Find where the given text appears and provide that cell's center as [X, Y] coordinate. 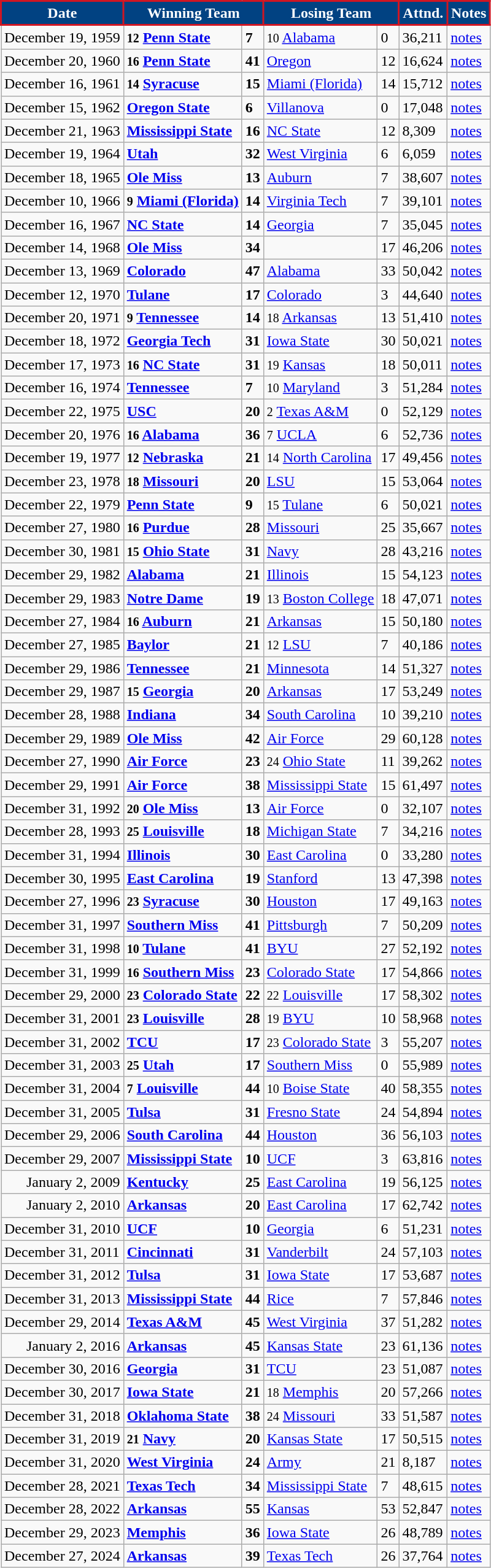
16,624 [423, 61]
51,587 [423, 1416]
Georgia Tech [183, 341]
9 Tennessee [183, 318]
48,615 [423, 1486]
58,302 [423, 995]
44,640 [423, 294]
Oregon State [183, 107]
Fresno State [320, 1112]
40,186 [423, 644]
6,059 [423, 154]
Utah [183, 154]
December 29, 1991 [63, 785]
56,125 [423, 1182]
December 28, 1988 [63, 715]
57,266 [423, 1392]
Oklahoma State [183, 1416]
20 Ole Miss [183, 808]
December 29, 2000 [63, 995]
USC [183, 411]
December 31, 1992 [63, 808]
December 28, 2021 [63, 1486]
22 Louisville [320, 995]
December 21, 1963 [63, 131]
58,355 [423, 1089]
39 [253, 1556]
December 31, 2013 [63, 1299]
14 North Carolina [320, 458]
December 28, 2022 [63, 1509]
10 Alabama [320, 37]
December 16, 1974 [63, 388]
58,968 [423, 1018]
17,048 [423, 107]
8,187 [423, 1462]
13 Boston College [320, 598]
54,123 [423, 574]
51,087 [423, 1369]
47,071 [423, 598]
21 Navy [183, 1439]
37,764 [423, 1556]
Kansas [320, 1509]
18 Arkansas [320, 318]
32,107 [423, 808]
52,847 [423, 1509]
December 19, 1964 [63, 154]
7 Louisville [183, 1089]
53 [388, 1509]
Attnd. [423, 14]
December 31, 2010 [63, 1229]
37 [388, 1322]
49,456 [423, 458]
December 31, 1999 [63, 971]
27 [388, 948]
December 27, 1990 [63, 762]
December 20, 1971 [63, 318]
16 Penn State [183, 61]
48,789 [423, 1532]
50,180 [423, 621]
15 Georgia [183, 692]
December 20, 1960 [63, 61]
22 [253, 995]
57,846 [423, 1299]
60,128 [423, 738]
10 Tulane [183, 948]
Missouri [320, 528]
9 Miami (Florida) [183, 201]
18 Memphis [320, 1392]
December 17, 1973 [63, 365]
December 27, 1985 [63, 644]
December 13, 1969 [63, 271]
Stanford [320, 878]
December 31, 1998 [63, 948]
63,816 [423, 1159]
December 14, 1968 [63, 247]
December 29, 1986 [63, 668]
47 [253, 271]
24 Missouri [320, 1416]
December 31, 1997 [63, 925]
36,211 [423, 37]
35,045 [423, 224]
LSU [320, 481]
12 Penn State [183, 37]
Notre Dame [183, 598]
51,284 [423, 388]
50,011 [423, 365]
19 BYU [320, 1018]
December 18, 1965 [63, 177]
Cincinnati [183, 1252]
29 [388, 738]
43,216 [423, 551]
December 30, 1981 [63, 551]
53,249 [423, 692]
December 30, 1995 [63, 878]
January 2, 2010 [63, 1205]
53,687 [423, 1275]
2 Texas A&M [320, 411]
December 29, 1987 [63, 692]
January 2, 2016 [63, 1345]
December 29, 1982 [63, 574]
December 30, 2016 [63, 1369]
16 Alabama [183, 434]
39,262 [423, 762]
50,042 [423, 271]
51,410 [423, 318]
December 28, 1993 [63, 832]
December 19, 1977 [63, 458]
33,280 [423, 855]
Michigan State [320, 832]
10 Boise State [320, 1089]
December 31, 2001 [63, 1018]
December 15, 1962 [63, 107]
December 27, 1996 [63, 902]
December 29, 1983 [63, 598]
Auburn [320, 177]
50,515 [423, 1439]
Memphis [183, 1532]
15,712 [423, 84]
December 20, 1976 [63, 434]
Rice [320, 1299]
December 12, 1970 [63, 294]
Colorado State [320, 971]
Virginia Tech [320, 201]
61,497 [423, 785]
7 UCLA [320, 434]
December 31, 2004 [63, 1089]
23 Syracuse [183, 902]
December 31, 1994 [63, 855]
Minnesota [320, 668]
Villanova [320, 107]
Notes [469, 14]
39,101 [423, 201]
55,207 [423, 1041]
55,989 [423, 1065]
December 27, 2024 [63, 1556]
18 Missouri [183, 481]
34,216 [423, 832]
40 [388, 1089]
December 30, 2017 [63, 1392]
54,866 [423, 971]
December 10, 1966 [63, 201]
Date [63, 14]
51,282 [423, 1322]
25 Utah [183, 1065]
December 29, 2023 [63, 1532]
December 19, 1959 [63, 37]
62,742 [423, 1205]
8,309 [423, 131]
53,064 [423, 481]
December 23, 1978 [63, 481]
10 Maryland [320, 388]
38,607 [423, 177]
39,210 [423, 715]
52,736 [423, 434]
December 31, 2003 [63, 1065]
15 Tulane [320, 504]
16 Purdue [183, 528]
December 31, 2012 [63, 1275]
December 29, 2007 [63, 1159]
16 [253, 131]
December 31, 2019 [63, 1439]
51,231 [423, 1229]
47,398 [423, 878]
35,667 [423, 528]
December 27, 1984 [63, 621]
December 31, 2005 [63, 1112]
December 16, 1961 [63, 84]
Indiana [183, 715]
Winning Team [193, 14]
Losing Team [331, 14]
61,136 [423, 1345]
14 Syracuse [183, 84]
11 [388, 762]
42 [253, 738]
16 NC State [183, 365]
49,163 [423, 902]
23 Louisville [183, 1018]
32 [253, 154]
19 Kansas [320, 365]
16 Southern Miss [183, 971]
December 31, 2020 [63, 1462]
50,209 [423, 925]
57,103 [423, 1252]
December 18, 1972 [63, 341]
Miami (Florida) [320, 84]
Navy [320, 551]
Texas A&M [183, 1322]
52,192 [423, 948]
15 Ohio State [183, 551]
52,129 [423, 411]
51,327 [423, 668]
9 [253, 504]
12 Nebraska [183, 458]
Kentucky [183, 1182]
12 LSU [320, 644]
54,894 [423, 1112]
December 22, 1975 [63, 411]
December 29, 2014 [63, 1322]
December 29, 2006 [63, 1135]
Tulane [183, 294]
January 2, 2009 [63, 1182]
Penn State [183, 504]
December 29, 1989 [63, 738]
Oregon [320, 61]
December 16, 1967 [63, 224]
Vanderbilt [320, 1252]
25 Louisville [183, 832]
BYU [320, 948]
December 27, 1980 [63, 528]
16 Auburn [183, 621]
Pittsburgh [320, 925]
55 [253, 1509]
56,103 [423, 1135]
December 31, 2011 [63, 1252]
46,206 [423, 247]
December 22, 1979 [63, 504]
December 31, 2002 [63, 1041]
Army [320, 1462]
Baylor [183, 644]
December 31, 2018 [63, 1416]
24 Ohio State [320, 762]
